Identify which cell holds the provided text, then report its (x, y) central coordinate. 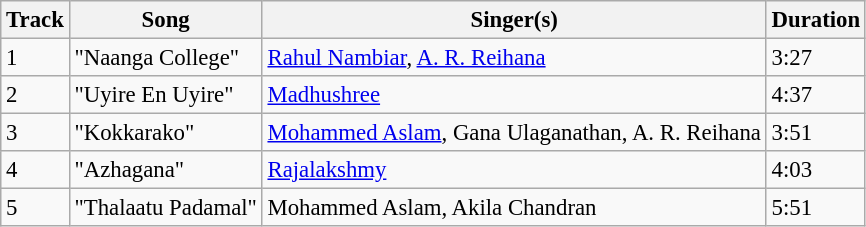
"Uyire En Uyire" (166, 95)
"Thalaatu Padamal" (166, 208)
2 (35, 95)
"Azhagana" (166, 170)
Singer(s) (514, 20)
Rajalakshmy (514, 170)
Duration (816, 20)
"Naanga College" (166, 58)
1 (35, 58)
Madhushree (514, 95)
3 (35, 133)
"Kokkarako" (166, 133)
4:03 (816, 170)
3:51 (816, 133)
Mohammed Aslam, Akila Chandran (514, 208)
Song (166, 20)
Rahul Nambiar, A. R. Reihana (514, 58)
5 (35, 208)
5:51 (816, 208)
4 (35, 170)
3:27 (816, 58)
Mohammed Aslam, Gana Ulaganathan, A. R. Reihana (514, 133)
4:37 (816, 95)
Track (35, 20)
